Search for the cell housing the specified text and yield its (X, Y) center coordinate. 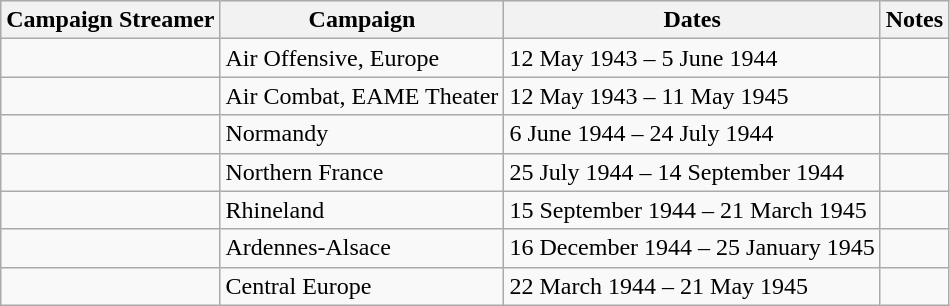
Air Combat, EAME Theater (362, 96)
Central Europe (362, 286)
Campaign Streamer (110, 20)
Air Offensive, Europe (362, 58)
Northern France (362, 172)
12 May 1943 – 11 May 1945 (692, 96)
22 March 1944 – 21 May 1945 (692, 286)
16 December 1944 – 25 January 1945 (692, 248)
Normandy (362, 134)
Campaign (362, 20)
12 May 1943 – 5 June 1944 (692, 58)
Rhineland (362, 210)
Ardennes-Alsace (362, 248)
Dates (692, 20)
15 September 1944 – 21 March 1945 (692, 210)
Notes (914, 20)
6 June 1944 – 24 July 1944 (692, 134)
25 July 1944 – 14 September 1944 (692, 172)
